For the text-containing cell, return its midpoint in (x, y) coordinate format. 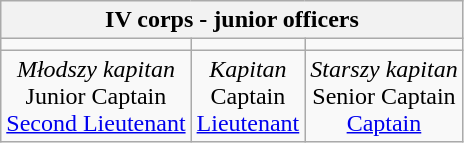
Młodszy kapitan Junior Captain Second Lieutenant (96, 96)
Kapitan Captain Lieutenant (248, 96)
Starszy kapitan Senior Captain Captain (384, 96)
IV corps - junior officers (232, 20)
